Detect which cell encompasses the target text, then output its [x, y] center coordinate. 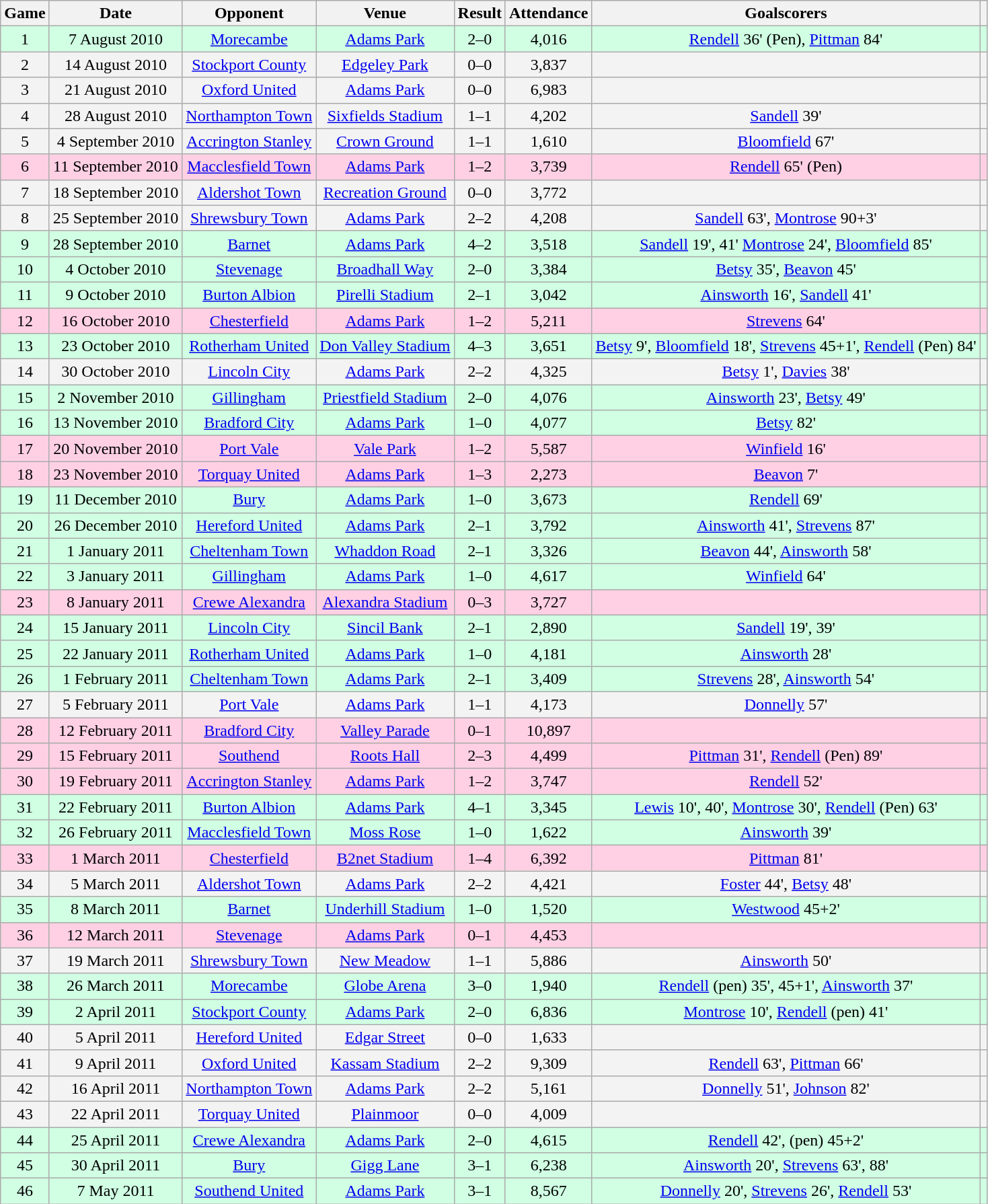
3 [25, 90]
Ainsworth 39' [786, 833]
1,622 [548, 833]
4–1 [480, 807]
43 [25, 1114]
Sandell 39' [786, 116]
9 October 2010 [116, 295]
Gigg Lane [385, 1166]
23 November 2010 [116, 474]
Alexandra Stadium [385, 602]
New Meadow [385, 961]
3,727 [548, 602]
1–4 [480, 858]
Ainsworth 28' [786, 653]
Winfield 16' [786, 449]
Priestfield Stadium [385, 398]
15 February 2011 [116, 756]
Don Valley Stadium [385, 346]
Lewis 10', 40', Montrose 30', Rendell (Pen) 63' [786, 807]
1–3 [480, 474]
Pittman 81' [786, 858]
26 December 2010 [116, 525]
3,792 [548, 525]
Rendell 36' (Pen), Pittman 84' [786, 39]
26 March 2011 [116, 986]
5 March 2011 [116, 884]
Winfield 64' [786, 576]
14 [25, 372]
3–0 [480, 986]
24 [25, 628]
4,009 [548, 1114]
Donnelly 51', Johnson 82' [786, 1088]
Rendell (pen) 35', 45+1', Ainsworth 37' [786, 986]
Rendell 69' [786, 500]
30 October 2010 [116, 372]
2 November 2010 [116, 398]
Ainsworth 23', Betsy 49' [786, 398]
5,211 [548, 321]
Goalscorers [786, 13]
Sandell 63', Montrose 90+3' [786, 218]
23 [25, 602]
Ainsworth 16', Sandell 41' [786, 295]
4 [25, 116]
16 October 2010 [116, 321]
4,615 [548, 1140]
6 [25, 167]
0–3 [480, 602]
5 February 2011 [116, 704]
Westwood 45+2' [786, 909]
Betsy 35', Beavon 45' [786, 269]
Valley Parade [385, 730]
Bloomfield 67' [786, 141]
Rendell 52' [786, 782]
5,587 [548, 449]
9 April 2011 [116, 1063]
12 [25, 321]
3,518 [548, 243]
21 August 2010 [116, 90]
2 [25, 65]
37 [25, 961]
1,610 [548, 141]
Beavon 7' [786, 474]
Rendell 63', Pittman 66' [786, 1063]
6,392 [548, 858]
4,016 [548, 39]
Sandell 19', 39' [786, 628]
7 August 2010 [116, 39]
4,202 [548, 116]
14 August 2010 [116, 65]
19 March 2011 [116, 961]
Edgeley Park [385, 65]
3,409 [548, 679]
B2net Stadium [385, 858]
Moss Rose [385, 833]
44 [25, 1140]
Strevens 64' [786, 321]
16 [25, 423]
6,836 [548, 1012]
23 October 2010 [116, 346]
4–3 [480, 346]
39 [25, 1012]
Vale Park [385, 449]
Montrose 10', Rendell (pen) 41' [786, 1012]
12 February 2011 [116, 730]
Donnelly 57' [786, 704]
3,772 [548, 192]
25 [25, 653]
Underhill Stadium [385, 909]
3,042 [548, 295]
18 [25, 474]
8,567 [548, 1191]
3,837 [548, 65]
8 March 2011 [116, 909]
Pittman 31', Rendell (Pen) 89' [786, 756]
Recreation Ground [385, 192]
4,076 [548, 398]
3 January 2011 [116, 576]
Crown Ground [385, 141]
3,326 [548, 551]
Sandell 19', 41' Montrose 24', Bloomfield 85' [786, 243]
Venue [385, 13]
5 April 2011 [116, 1037]
5,161 [548, 1088]
4,421 [548, 884]
2,273 [548, 474]
8 January 2011 [116, 602]
Strevens 28', Ainsworth 54' [786, 679]
3,673 [548, 500]
Game [25, 13]
Result [480, 13]
10,897 [548, 730]
4,325 [548, 372]
22 January 2011 [116, 653]
1,633 [548, 1037]
32 [25, 833]
33 [25, 858]
6,983 [548, 90]
2,890 [548, 628]
Rendell 42', (pen) 45+2' [786, 1140]
Kassam Stadium [385, 1063]
20 [25, 525]
13 November 2010 [116, 423]
4,208 [548, 218]
21 [25, 551]
Ainsworth 50' [786, 961]
18 September 2010 [116, 192]
11 [25, 295]
20 November 2010 [116, 449]
45 [25, 1166]
1,520 [548, 909]
Ainsworth 20', Strevens 63', 88' [786, 1166]
1 [25, 39]
17 [25, 449]
28 August 2010 [116, 116]
30 April 2011 [116, 1166]
11 September 2010 [116, 167]
Pirelli Stadium [385, 295]
4,499 [548, 756]
42 [25, 1088]
Foster 44', Betsy 48' [786, 884]
9 [25, 243]
7 [25, 192]
4,181 [548, 653]
30 [25, 782]
34 [25, 884]
Edgar Street [385, 1037]
3,345 [548, 807]
12 March 2011 [116, 935]
29 [25, 756]
5 [25, 141]
4 October 2010 [116, 269]
3,651 [548, 346]
Rendell 65' (Pen) [786, 167]
Beavon 44', Ainsworth 58' [786, 551]
4–2 [480, 243]
28 September 2010 [116, 243]
Southend [249, 756]
Globe Arena [385, 986]
Betsy 1', Davies 38' [786, 372]
Roots Hall [385, 756]
2–3 [480, 756]
22 April 2011 [116, 1114]
Date [116, 13]
27 [25, 704]
Betsy 9', Bloomfield 18', Strevens 45+1', Rendell (Pen) 84' [786, 346]
Whaddon Road [385, 551]
4 September 2010 [116, 141]
4,077 [548, 423]
26 [25, 679]
5,886 [548, 961]
15 [25, 398]
22 February 2011 [116, 807]
Broadhall Way [385, 269]
13 [25, 346]
3,747 [548, 782]
6,238 [548, 1166]
Opponent [249, 13]
19 February 2011 [116, 782]
9,309 [548, 1063]
26 February 2011 [116, 833]
19 [25, 500]
1 February 2011 [116, 679]
28 [25, 730]
35 [25, 909]
16 April 2011 [116, 1088]
11 December 2010 [116, 500]
Plainmoor [385, 1114]
Attendance [548, 13]
31 [25, 807]
Ainsworth 41', Strevens 87' [786, 525]
4,617 [548, 576]
25 April 2011 [116, 1140]
Sincil Bank [385, 628]
7 May 2011 [116, 1191]
Betsy 82' [786, 423]
4,453 [548, 935]
Southend United [249, 1191]
3,739 [548, 167]
Donnelly 20', Strevens 26', Rendell 53' [786, 1191]
36 [25, 935]
1 March 2011 [116, 858]
4,173 [548, 704]
40 [25, 1037]
10 [25, 269]
1,940 [548, 986]
25 September 2010 [116, 218]
22 [25, 576]
41 [25, 1063]
15 January 2011 [116, 628]
46 [25, 1191]
1 January 2011 [116, 551]
Sixfields Stadium [385, 116]
38 [25, 986]
2 April 2011 [116, 1012]
3,384 [548, 269]
8 [25, 218]
